From the cell containing the given text, extract its center point as [x, y] coordinate. 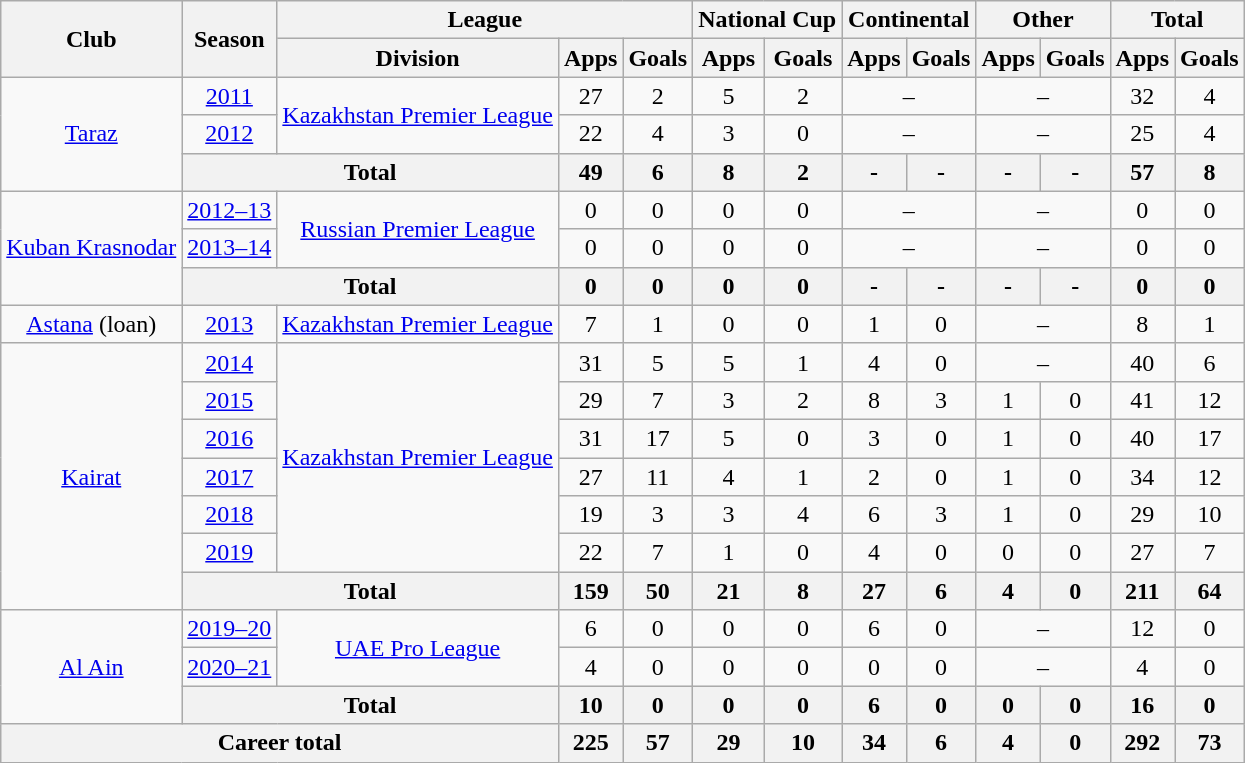
225 [590, 743]
2017 [230, 477]
73 [1209, 743]
211 [1142, 591]
Russian Premier League [418, 229]
64 [1209, 591]
Continental [909, 20]
2019 [230, 553]
32 [1142, 96]
2020–21 [230, 667]
Kairat [92, 476]
25 [1142, 134]
21 [729, 591]
Career total [280, 743]
159 [590, 591]
16 [1142, 705]
UAE Pro League [418, 648]
Season [230, 39]
49 [590, 172]
Club [92, 39]
2012–13 [230, 210]
2016 [230, 438]
2015 [230, 400]
Other [1043, 20]
Al Ain [92, 667]
2019–20 [230, 629]
2018 [230, 515]
Kuban Krasnodar [92, 248]
2012 [230, 134]
2013 [230, 324]
50 [658, 591]
41 [1142, 400]
Taraz [92, 134]
League [485, 20]
11 [658, 477]
National Cup [768, 20]
292 [1142, 743]
2011 [230, 96]
19 [590, 515]
Astana (loan) [92, 324]
2013–14 [230, 248]
Division [418, 58]
2014 [230, 362]
